Locate the cell with the specified text and output its [x, y] center coordinate. 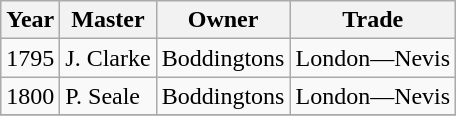
1800 [30, 96]
P. Seale [108, 96]
Owner [223, 20]
Master [108, 20]
Year [30, 20]
J. Clarke [108, 58]
Trade [373, 20]
1795 [30, 58]
